Detect which cell encompasses the target text, then output its (X, Y) center coordinate. 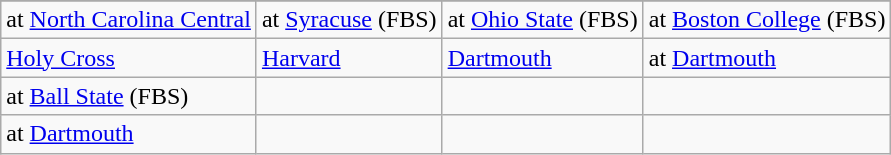
Harvard (349, 58)
at Boston College (FBS) (767, 20)
at Ohio State (FBS) (542, 20)
Dartmouth (542, 58)
Holy Cross (129, 58)
at North Carolina Central (129, 20)
at Syracuse (FBS) (349, 20)
at Ball State (FBS) (129, 96)
